Output the (X, Y) coordinate of the center of the cell containing the given text.  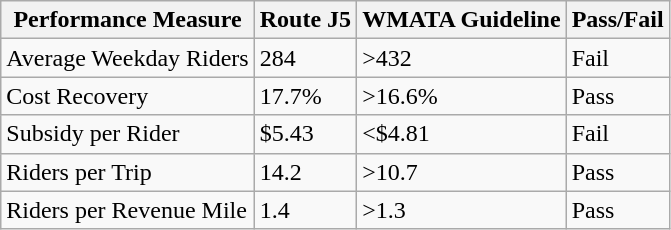
17.7% (305, 96)
<$4.81 (462, 134)
284 (305, 58)
$5.43 (305, 134)
Pass/Fail (618, 20)
>16.6% (462, 96)
>10.7 (462, 172)
Route J5 (305, 20)
WMATA Guideline (462, 20)
Riders per Revenue Mile (128, 210)
1.4 (305, 210)
Performance Measure (128, 20)
Riders per Trip (128, 172)
>432 (462, 58)
Subsidy per Rider (128, 134)
>1.3 (462, 210)
Average Weekday Riders (128, 58)
14.2 (305, 172)
Cost Recovery (128, 96)
